Find where the given text appears and provide that cell's center as [X, Y] coordinate. 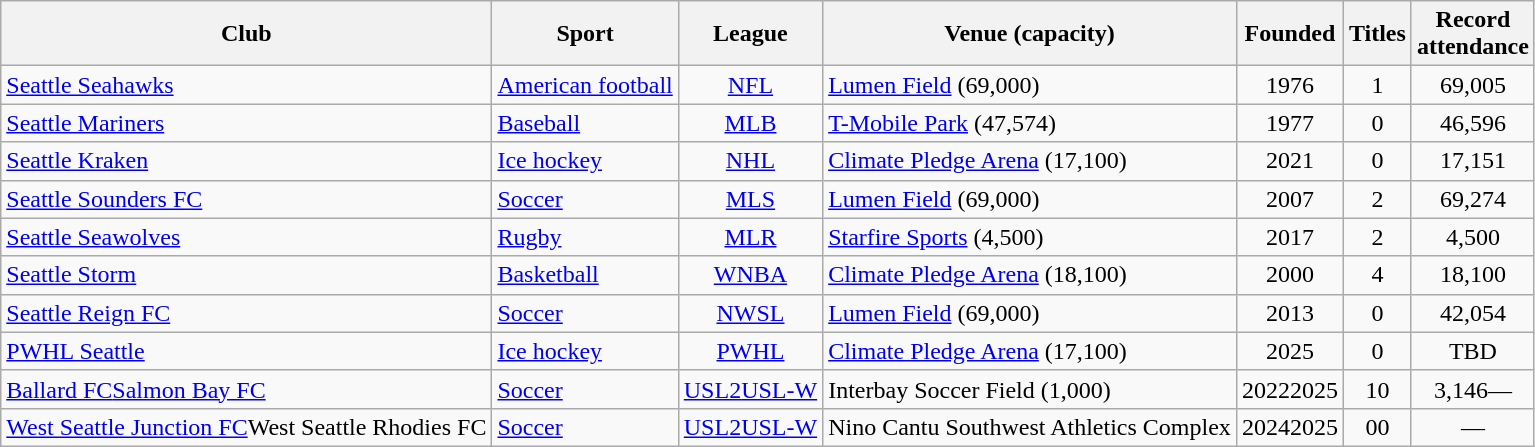
42,054 [1472, 313]
2017 [1290, 237]
Basketball [585, 275]
Climate Pledge Arena (18,100) [1030, 275]
Seattle Mariners [246, 123]
T-Mobile Park (47,574) [1030, 123]
Venue (capacity) [1030, 34]
League [750, 34]
46,596 [1472, 123]
2013 [1290, 313]
West Seattle Junction FCWest Seattle Rhodies FC [246, 427]
MLS [750, 199]
17,151 [1472, 161]
— [1472, 427]
WNBA [750, 275]
18,100 [1472, 275]
2000 [1290, 275]
2021 [1290, 161]
69,005 [1472, 85]
Recordattendance [1472, 34]
NWSL [750, 313]
Club [246, 34]
20242025 [1290, 427]
PWHL [750, 351]
Titles [1377, 34]
Seattle Seahawks [246, 85]
Interbay Soccer Field (1,000) [1030, 389]
4 [1377, 275]
Starfire Sports (4,500) [1030, 237]
Seattle Reign FC [246, 313]
Nino Cantu Southwest Athletics Complex [1030, 427]
NFL [750, 85]
Baseball [585, 123]
PWHL Seattle [246, 351]
10 [1377, 389]
2007 [1290, 199]
1977 [1290, 123]
Seattle Storm [246, 275]
MLB [750, 123]
69,274 [1472, 199]
Seattle Kraken [246, 161]
Seattle Sounders FC [246, 199]
Founded [1290, 34]
NHL [750, 161]
1 [1377, 85]
American football [585, 85]
1976 [1290, 85]
4,500 [1472, 237]
Ballard FCSalmon Bay FC [246, 389]
TBD [1472, 351]
Sport [585, 34]
2025 [1290, 351]
00 [1377, 427]
20222025 [1290, 389]
Seattle Seawolves [246, 237]
3,146— [1472, 389]
Rugby [585, 237]
MLR [750, 237]
